Identify which cell holds the provided text, then report its (x, y) central coordinate. 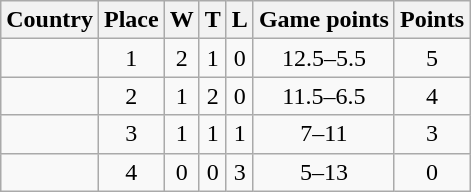
W (182, 20)
5 (432, 58)
7–11 (324, 134)
Country (50, 20)
T (212, 20)
12.5–5.5 (324, 58)
11.5–6.5 (324, 96)
Game points (324, 20)
L (240, 20)
Place (131, 20)
5–13 (324, 172)
Points (432, 20)
